Identify which cell holds the provided text, then report its [x, y] central coordinate. 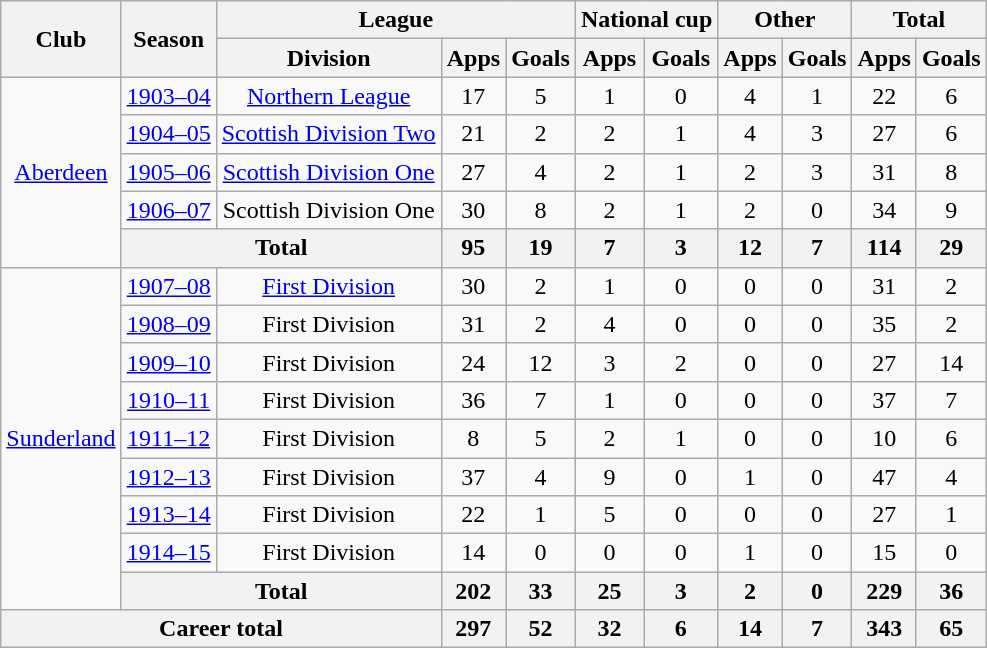
Club [61, 39]
1904–05 [168, 134]
1913–14 [168, 515]
Season [168, 39]
202 [473, 591]
10 [884, 438]
Career total [221, 629]
1910–11 [168, 400]
1905–06 [168, 172]
34 [884, 210]
1906–07 [168, 210]
52 [541, 629]
1907–08 [168, 286]
Scottish Division Two [328, 134]
1903–04 [168, 96]
25 [609, 591]
1912–13 [168, 477]
19 [541, 248]
Northern League [328, 96]
229 [884, 591]
32 [609, 629]
114 [884, 248]
33 [541, 591]
343 [884, 629]
17 [473, 96]
Division [328, 58]
24 [473, 362]
League [396, 20]
15 [884, 553]
Sunderland [61, 438]
21 [473, 134]
47 [884, 477]
1908–09 [168, 324]
35 [884, 324]
Other [785, 20]
Aberdeen [61, 172]
65 [951, 629]
29 [951, 248]
1911–12 [168, 438]
National cup [646, 20]
1909–10 [168, 362]
1914–15 [168, 553]
297 [473, 629]
95 [473, 248]
